Output the (X, Y) coordinate of the center of the cell containing the given text.  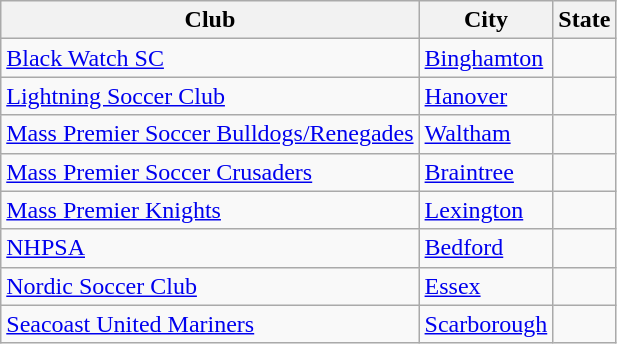
Mass Premier Knights (210, 210)
Lexington (486, 210)
Braintree (486, 172)
Mass Premier Soccer Crusaders (210, 172)
Bedford (486, 248)
Scarborough (486, 324)
Club (210, 20)
Hanover (486, 96)
Essex (486, 286)
Nordic Soccer Club (210, 286)
Lightning Soccer Club (210, 96)
Black Watch SC (210, 58)
NHPSA (210, 248)
City (486, 20)
Waltham (486, 134)
Seacoast United Mariners (210, 324)
State (584, 20)
Binghamton (486, 58)
Mass Premier Soccer Bulldogs/Renegades (210, 134)
